Search for the cell housing the specified text and yield its (X, Y) center coordinate. 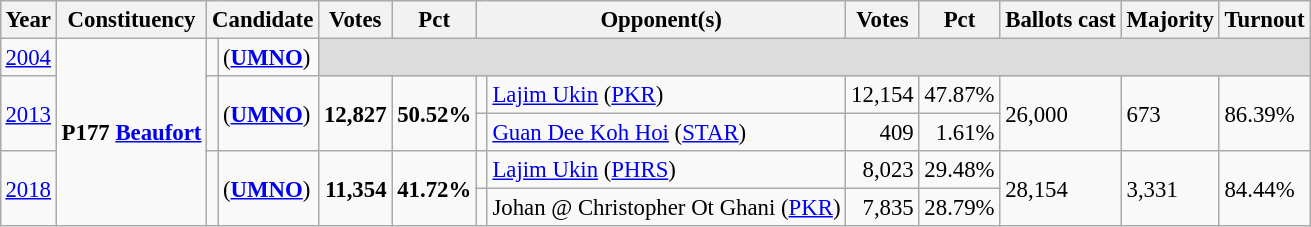
Candidate (263, 20)
86.39% (1264, 114)
1.61% (960, 133)
29.48% (960, 170)
Opponent(s) (660, 20)
Lajim Ukin (PKR) (666, 95)
7,835 (882, 208)
50.52% (434, 114)
28,154 (1060, 188)
2013 (28, 114)
28.79% (960, 208)
Turnout (1264, 20)
Guan Dee Koh Hoi (STAR) (666, 133)
Constituency (131, 20)
11,354 (356, 188)
84.44% (1264, 188)
Lajim Ukin (PHRS) (666, 170)
41.72% (434, 188)
Majority (1170, 20)
12,154 (882, 95)
3,331 (1170, 188)
26,000 (1060, 114)
P177 Beaufort (131, 132)
Year (28, 20)
8,023 (882, 170)
2004 (28, 57)
Johan @ Christopher Ot Ghani (PKR) (666, 208)
409 (882, 133)
673 (1170, 114)
12,827 (356, 114)
2018 (28, 188)
Ballots cast (1060, 20)
47.87% (960, 95)
